From the cell containing the given text, extract its center point as [X, Y] coordinate. 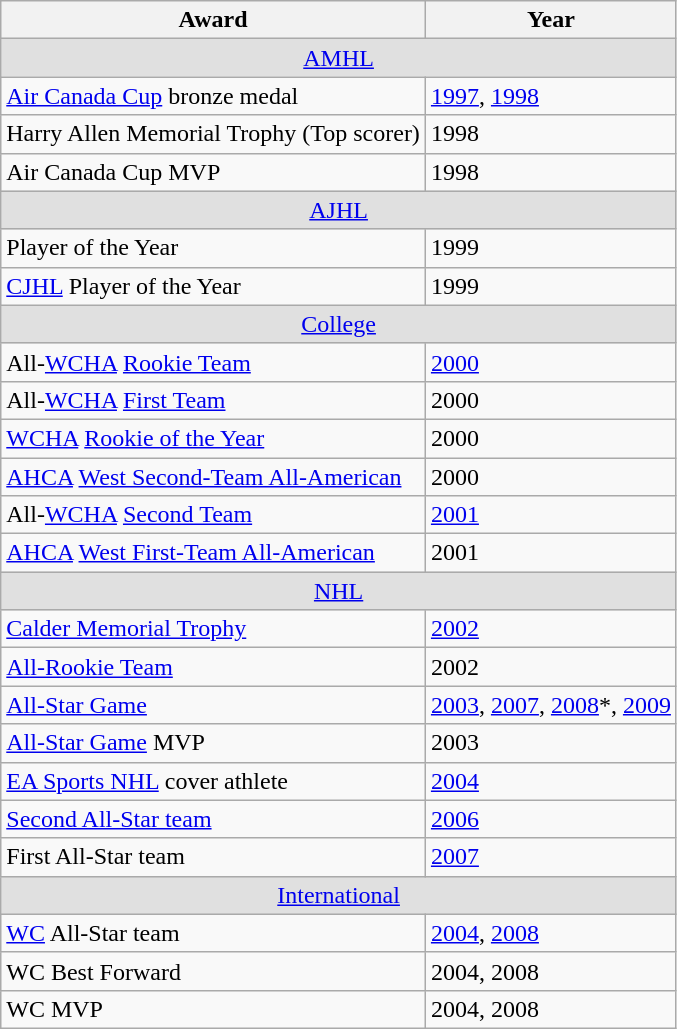
AHCA West First-Team All-American [214, 553]
EA Sports NHL cover athlete [214, 781]
WC Best Forward [214, 971]
AHCA West Second-Team All-American [214, 477]
Air Canada Cup bronze medal [214, 96]
All-Star Game MVP [214, 743]
All-Rookie Team [214, 667]
All-WCHA Second Team [214, 515]
2003 [550, 743]
2004 [550, 781]
CJHL Player of the Year [214, 286]
AJHL [339, 210]
Harry Allen Memorial Trophy (Top scorer) [214, 134]
Year [550, 20]
AMHL [339, 58]
Player of the Year [214, 248]
All-WCHA First Team [214, 400]
Award [214, 20]
WCHA Rookie of the Year [214, 438]
International [339, 895]
Calder Memorial Trophy [214, 629]
2007 [550, 857]
All-Star Game [214, 705]
Air Canada Cup MVP [214, 172]
NHL [339, 591]
First All-Star team [214, 857]
2003, 2007, 2008*, 2009 [550, 705]
2006 [550, 819]
College [339, 324]
WC MVP [214, 1009]
WC All-Star team [214, 933]
1997, 1998 [550, 96]
Second All-Star team [214, 819]
All-WCHA Rookie Team [214, 362]
